Provide the [x, y] coordinate of the cell's center where the given text is located.  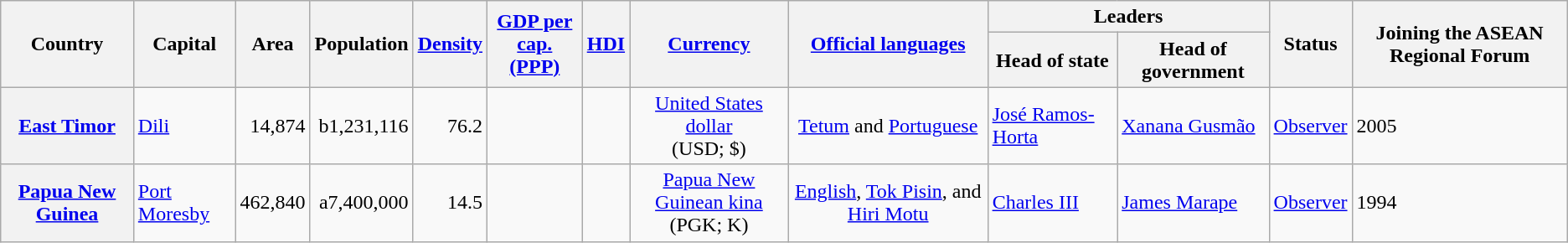
14,874 [273, 126]
Area [273, 44]
b1,231,116 [362, 126]
Dili [184, 126]
462,840 [273, 203]
English, Tok Pisin, and Hiri Motu [888, 203]
East Timor [67, 126]
James Marape [1193, 203]
1994 [1459, 203]
Country [67, 44]
Currency [709, 44]
Tetum and Portuguese [888, 126]
Charles III [1052, 203]
Official languages [888, 44]
76.2 [450, 126]
Port Moresby [184, 203]
José Ramos-Horta [1052, 126]
Xanana Gusmão [1193, 126]
Papua New Guinea [67, 203]
Joining the ASEAN Regional Forum [1459, 44]
Head of government [1193, 60]
Density [450, 44]
United States dollar(USD; $) [709, 126]
HDI [606, 44]
Leaders [1128, 17]
a7,400,000 [362, 203]
Head of state [1052, 60]
Status [1310, 44]
Capital [184, 44]
14.5 [450, 203]
Papua New Guinean kina(PGK; K) [709, 203]
GDP per cap.(PPP) [535, 44]
2005 [1459, 126]
Population [362, 44]
